Detect which cell encompasses the target text, then output its (x, y) center coordinate. 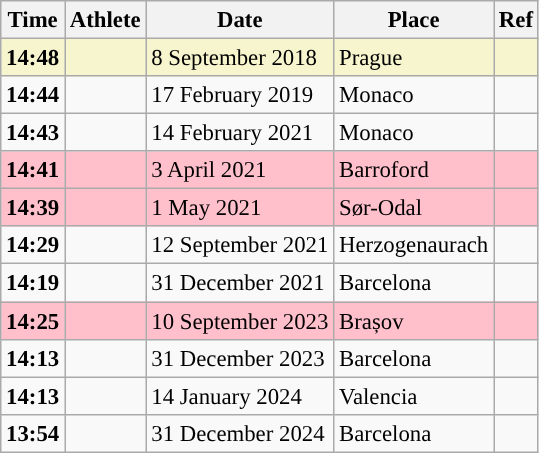
12 September 2021 (240, 245)
14 January 2024 (240, 396)
14:48 (33, 58)
Herzogenaurach (414, 245)
Date (240, 20)
31 December 2024 (240, 433)
Brașov (414, 321)
Time (33, 20)
3 April 2021 (240, 170)
Athlete (104, 20)
14:25 (33, 321)
Valencia (414, 396)
Place (414, 20)
13:54 (33, 433)
14:41 (33, 170)
14:43 (33, 133)
8 September 2018 (240, 58)
Barroford (414, 170)
17 February 2019 (240, 95)
31 December 2023 (240, 358)
14:39 (33, 208)
31 December 2021 (240, 283)
14:19 (33, 283)
14 February 2021 (240, 133)
10 September 2023 (240, 321)
Ref (516, 20)
14:44 (33, 95)
14:29 (33, 245)
1 May 2021 (240, 208)
Prague (414, 58)
Sør-Odal (414, 208)
